For the text-containing cell, return its midpoint in (X, Y) coordinate format. 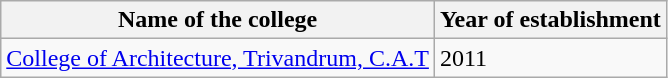
Name of the college (218, 20)
Year of establishment (550, 20)
2011 (550, 58)
College of Architecture, Trivandrum, C.A.T (218, 58)
